Detect which cell encompasses the target text, then output its [X, Y] center coordinate. 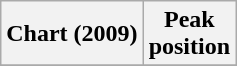
Chart (2009) [72, 34]
Peakposition [189, 34]
